Output the (x, y) coordinate of the center of the cell containing the given text.  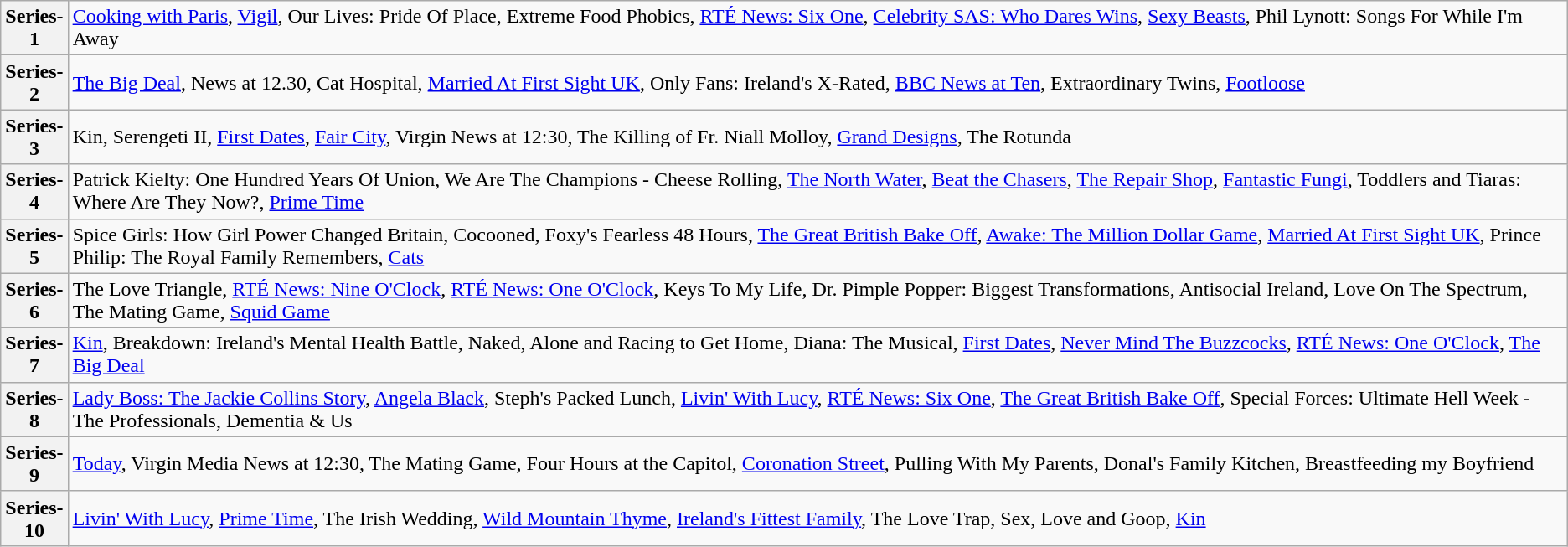
Series-10 (34, 518)
Series-7 (34, 355)
Series-2 (34, 82)
Series-6 (34, 300)
Series-4 (34, 191)
Series-8 (34, 409)
Series-3 (34, 137)
Series-1 (34, 28)
Series-9 (34, 464)
Series-5 (34, 246)
Kin, Serengeti II, First Dates, Fair City, Virgin News at 12:30, The Killing of Fr. Niall Molloy, Grand Designs, The Rotunda (818, 137)
The Big Deal, News at 12.30, Cat Hospital, Married At First Sight UK, Only Fans: Ireland's X-Rated, BBC News at Ten, Extraordinary Twins, Footloose (818, 82)
Livin' With Lucy, Prime Time, The Irish Wedding, Wild Mountain Thyme, Ireland's Fittest Family, The Love Trap, Sex, Love and Goop, Kin (818, 518)
